Scan for the cell matching the given text and deliver its (x, y) coordinate at center. 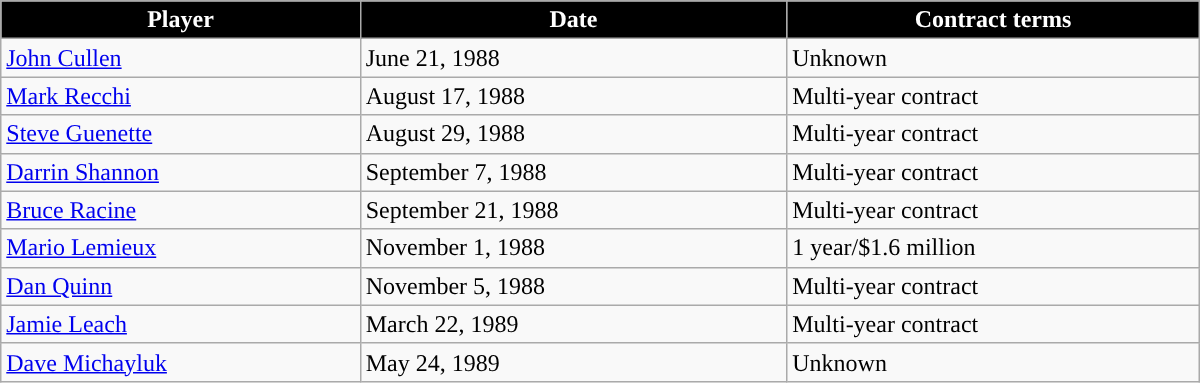
Jamie Leach (180, 324)
1 year/$1.6 million (993, 248)
May 24, 1989 (574, 362)
September 21, 1988 (574, 210)
Dan Quinn (180, 286)
June 21, 1988 (574, 58)
Steve Guenette (180, 134)
Darrin Shannon (180, 172)
John Cullen (180, 58)
November 5, 1988 (574, 286)
Contract terms (993, 20)
August 29, 1988 (574, 134)
March 22, 1989 (574, 324)
Mark Recchi (180, 96)
September 7, 1988 (574, 172)
November 1, 1988 (574, 248)
Dave Michayluk (180, 362)
Bruce Racine (180, 210)
Mario Lemieux (180, 248)
August 17, 1988 (574, 96)
Player (180, 20)
Date (574, 20)
